For the text-containing cell, return its midpoint in (x, y) coordinate format. 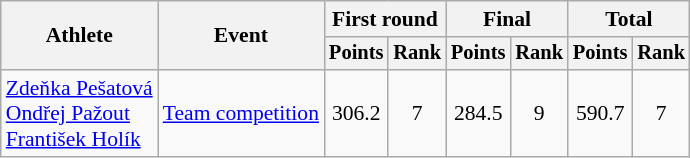
Team competition (241, 114)
284.5 (478, 114)
Event (241, 36)
Zdeňka PešatováOndřej PažoutFrantišek Holík (80, 114)
306.2 (356, 114)
Final (507, 19)
9 (539, 114)
First round (385, 19)
Athlete (80, 36)
Total (629, 19)
590.7 (600, 114)
